Provide the [x, y] coordinate of the cell's center where the given text is located.  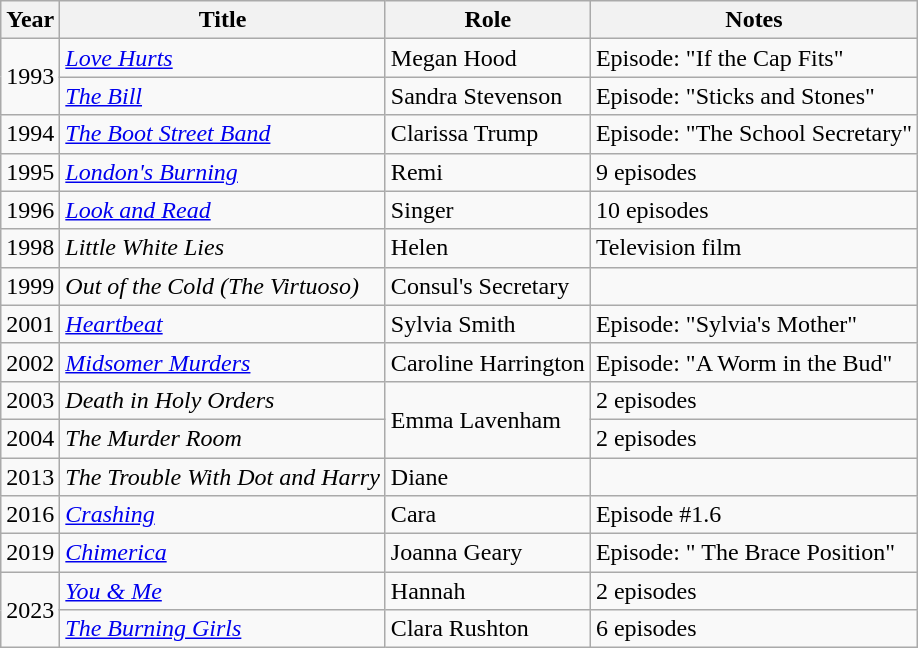
Role [488, 20]
Joanna Geary [488, 553]
Little White Lies [223, 248]
2002 [30, 362]
Episode: "The School Secretary" [754, 134]
Episode #1.6 [754, 515]
Year [30, 20]
The Murder Room [223, 438]
1996 [30, 210]
Episode: "If the Cap Fits" [754, 58]
Title [223, 20]
You & Me [223, 591]
2004 [30, 438]
Out of the Cold (The Virtuoso) [223, 286]
9 episodes [754, 172]
Chimerica [223, 553]
1998 [30, 248]
Episode: "Sticks and Stones" [754, 96]
2019 [30, 553]
Diane [488, 477]
The Trouble With Dot and Harry [223, 477]
Heartbeat [223, 324]
Midsomer Murders [223, 362]
Emma Lavenham [488, 419]
Consul's Secretary [488, 286]
6 episodes [754, 629]
Sylvia Smith [488, 324]
Remi [488, 172]
Clarissa Trump [488, 134]
1995 [30, 172]
1994 [30, 134]
1993 [30, 77]
2023 [30, 610]
Notes [754, 20]
The Bill [223, 96]
The Burning Girls [223, 629]
Television film [754, 248]
Hannah [488, 591]
Caroline Harrington [488, 362]
Singer [488, 210]
Sandra Stevenson [488, 96]
1999 [30, 286]
Megan Hood [488, 58]
Crashing [223, 515]
Episode: "Sylvia's Mother" [754, 324]
Death in Holy Orders [223, 400]
2003 [30, 400]
Cara [488, 515]
Episode: " The Brace Position" [754, 553]
Look and Read [223, 210]
Helen [488, 248]
Episode: "A Worm in the Bud" [754, 362]
Love Hurts [223, 58]
10 episodes [754, 210]
The Boot Street Band [223, 134]
Clara Rushton [488, 629]
London's Burning [223, 172]
2013 [30, 477]
2016 [30, 515]
2001 [30, 324]
